Extract the [x, y] coordinate from the center of the cell holding the provided text.  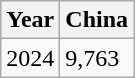
Year [30, 20]
9,763 [97, 58]
2024 [30, 58]
China [97, 20]
